Return the [X, Y] coordinate for the center point of the cell that contains the specified text.  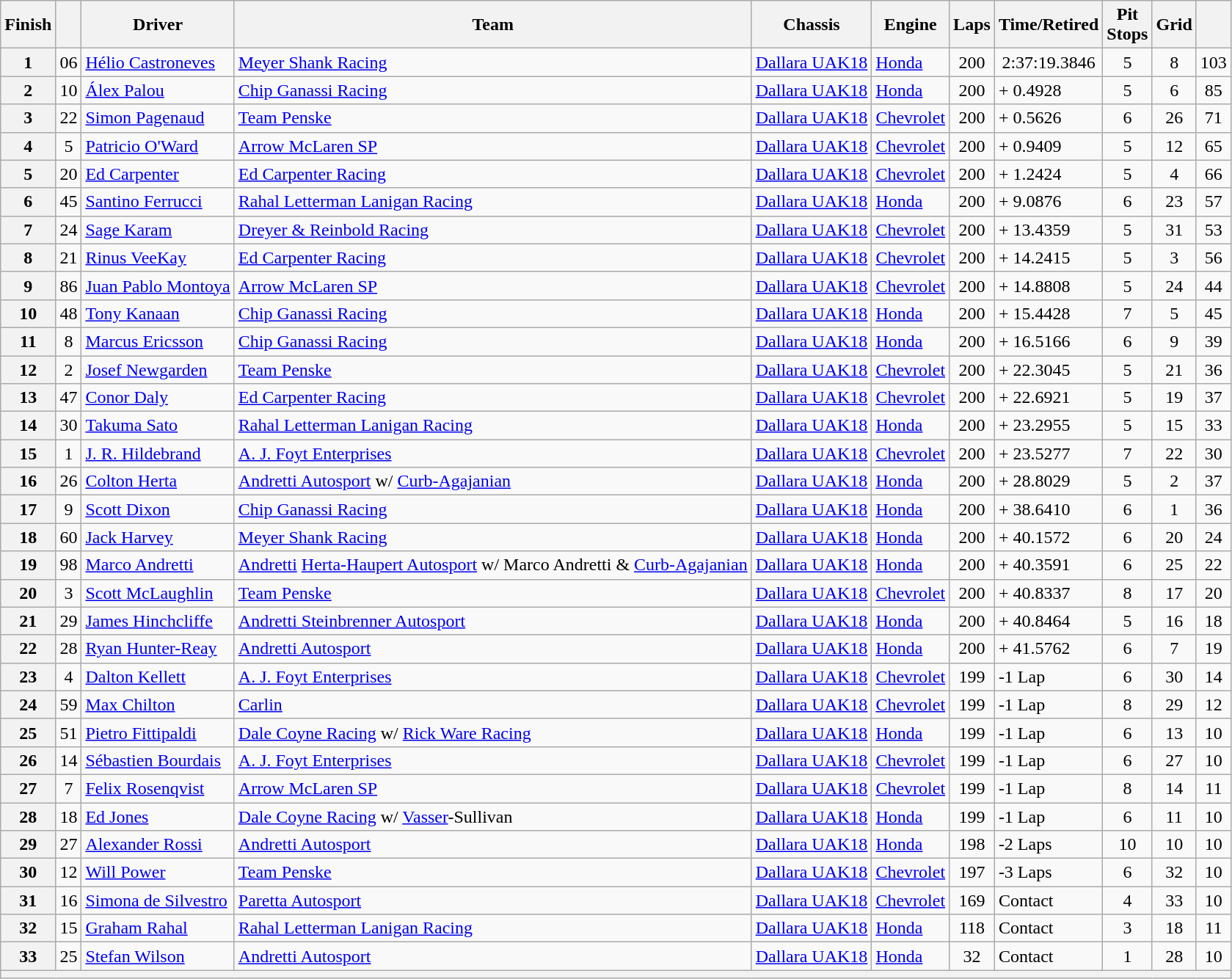
+ 9.0876 [1048, 202]
Carlin [493, 705]
Simona de Silvestro [158, 900]
Grid [1174, 25]
Felix Rosenqvist [158, 788]
Colton Herta [158, 481]
66 [1214, 174]
Andretti Herta-Haupert Autosport w/ Marco Andretti & Curb-Agajanian [493, 565]
Pietro Fittipaldi [158, 732]
Laps [972, 25]
85 [1214, 90]
James Hinchcliffe [158, 621]
+ 0.4928 [1048, 90]
+ 0.5626 [1048, 118]
+ 14.8808 [1048, 285]
Sébastien Bourdais [158, 760]
51 [69, 732]
Ed Carpenter [158, 174]
-3 Laps [1048, 873]
PitStops [1127, 25]
Patricio O'Ward [158, 146]
98 [69, 565]
Paretta Autosport [493, 900]
+ 16.5166 [1048, 341]
+ 40.1572 [1048, 537]
2:37:19.3846 [1048, 62]
06 [69, 62]
Dale Coyne Racing w/ Vasser-Sullivan [493, 817]
Simon Pagenaud [158, 118]
Stefan Wilson [158, 956]
Conor Daly [158, 398]
169 [972, 900]
Max Chilton [158, 705]
+ 14.2415 [1048, 258]
+ 1.2424 [1048, 174]
103 [1214, 62]
44 [1214, 285]
Takuma Sato [158, 426]
+ 0.9409 [1048, 146]
Andretti Steinbrenner Autosport [493, 621]
Team [493, 25]
+ 28.8029 [1048, 481]
86 [69, 285]
+ 22.6921 [1048, 398]
Dreyer & Reinbold Racing [493, 230]
Chassis [812, 25]
+ 15.4428 [1048, 313]
Finish [28, 25]
198 [972, 845]
+ 40.3591 [1048, 565]
Time/Retired [1048, 25]
Ryan Hunter-Reay [158, 649]
39 [1214, 341]
Rinus VeeKay [158, 258]
118 [972, 928]
Jack Harvey [158, 537]
Dalton Kellett [158, 677]
Marcus Ericsson [158, 341]
Hélio Castroneves [158, 62]
71 [1214, 118]
47 [69, 398]
+ 22.3045 [1048, 369]
Ed Jones [158, 817]
J. R. Hildebrand [158, 454]
Sage Karam [158, 230]
+ 40.8337 [1048, 593]
Andretti Autosport w/ Curb-Agajanian [493, 481]
59 [69, 705]
+ 23.2955 [1048, 426]
Scott McLaughlin [158, 593]
197 [972, 873]
Driver [158, 25]
Dale Coyne Racing w/ Rick Ware Racing [493, 732]
-2 Laps [1048, 845]
Will Power [158, 873]
Álex Palou [158, 90]
Marco Andretti [158, 565]
Engine [911, 25]
Scott Dixon [158, 509]
57 [1214, 202]
+ 13.4359 [1048, 230]
Juan Pablo Montoya [158, 285]
56 [1214, 258]
+ 23.5277 [1048, 454]
Alexander Rossi [158, 845]
Santino Ferrucci [158, 202]
+ 38.6410 [1048, 509]
Graham Rahal [158, 928]
60 [69, 537]
+ 41.5762 [1048, 649]
Tony Kanaan [158, 313]
65 [1214, 146]
53 [1214, 230]
48 [69, 313]
+ 40.8464 [1048, 621]
Josef Newgarden [158, 369]
